Identify which cell holds the provided text, then report its (X, Y) central coordinate. 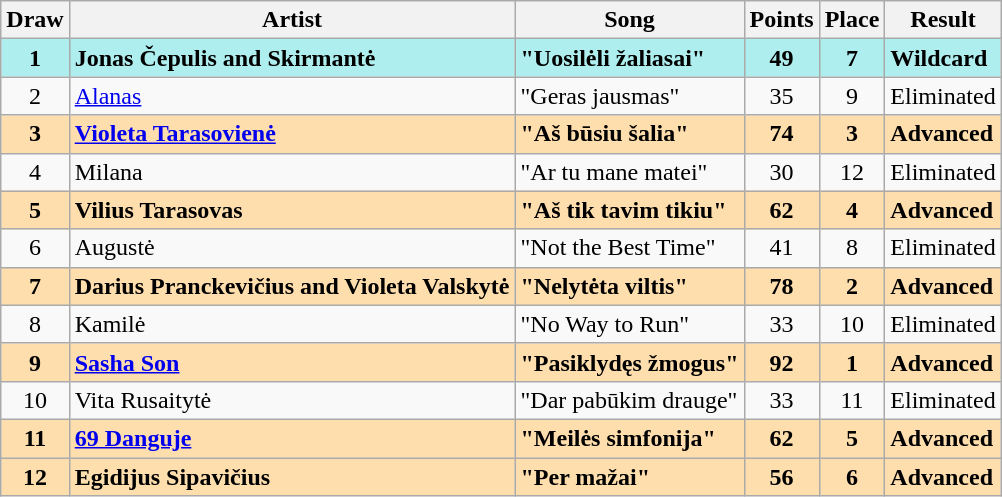
"Dar pabūkim drauge" (630, 400)
"No Way to Run" (630, 324)
35 (782, 96)
"Uosilėli žaliasai" (630, 58)
"Per mažai" (630, 477)
Points (782, 20)
"Pasiklydęs žmogus" (630, 362)
Alanas (292, 96)
Place (852, 20)
Vita Rusaitytė (292, 400)
Violeta Tarasovienė (292, 134)
Darius Pranckevičius and Violeta Valskytė (292, 286)
"Geras jausmas" (630, 96)
"Nelytėta viltis" (630, 286)
49 (782, 58)
Draw (35, 20)
Egidijus Sipavičius (292, 477)
Song (630, 20)
"Ar tu mane matei" (630, 172)
"Meilės simfonija" (630, 438)
74 (782, 134)
Jonas Čepulis and Skirmantė (292, 58)
69 Danguje (292, 438)
Kamilė (292, 324)
Result (943, 20)
"Aš tik tavim tikiu" (630, 210)
Vilius Tarasovas (292, 210)
Sasha Son (292, 362)
Artist (292, 20)
30 (782, 172)
Wildcard (943, 58)
Milana (292, 172)
Augustė (292, 248)
"Not the Best Time" (630, 248)
41 (782, 248)
"Aš būsiu šalia" (630, 134)
78 (782, 286)
92 (782, 362)
56 (782, 477)
